From the cell containing the given text, extract its center point as (x, y) coordinate. 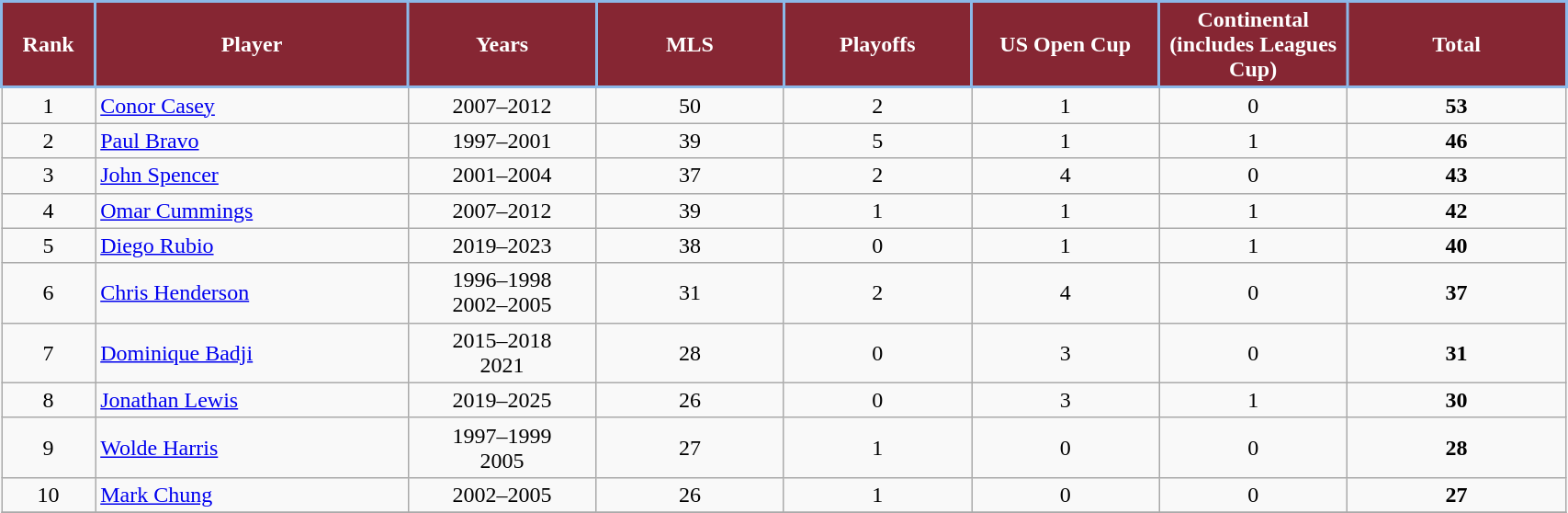
50 (690, 105)
1996–19982002–2005 (502, 292)
Jonathan Lewis (252, 400)
1997–2001 (502, 141)
46 (1457, 141)
2002–2005 (502, 495)
53 (1457, 105)
John Spencer (252, 176)
2001–2004 (502, 176)
2019–2025 (502, 400)
40 (1457, 245)
Rank (49, 45)
6 (49, 292)
Player (252, 45)
US Open Cup (1066, 45)
Playoffs (877, 45)
8 (49, 400)
2019–2023 (502, 245)
7 (49, 353)
30 (1457, 400)
Years (502, 45)
Mark Chung (252, 495)
1997–19992005 (502, 447)
Omar Cummings (252, 211)
Chris Henderson (252, 292)
2015–20182021 (502, 353)
42 (1457, 211)
10 (49, 495)
43 (1457, 176)
Diego Rubio (252, 245)
Wolde Harris (252, 447)
Total (1457, 45)
Dominique Badji (252, 353)
38 (690, 245)
MLS (690, 45)
9 (49, 447)
Continental (includes Leagues Cup) (1253, 45)
Paul Bravo (252, 141)
Conor Casey (252, 105)
